From the cell containing the given text, extract its center point as (X, Y) coordinate. 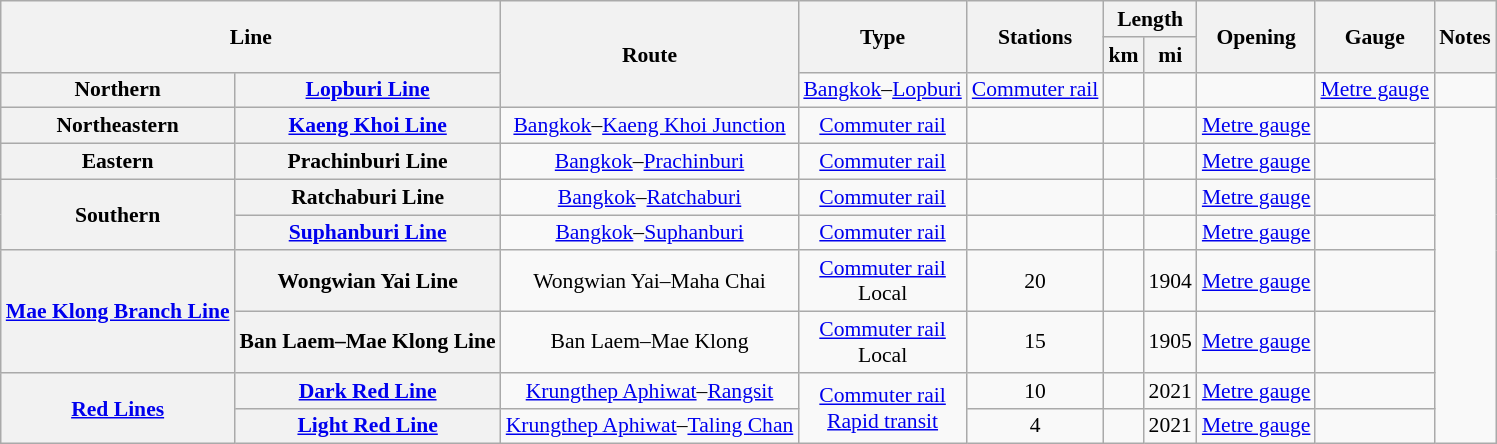
Bangkok–Lopburi (882, 90)
Bangkok–Ratchaburi (650, 197)
Kaeng Khoi Line (368, 126)
1904 (1170, 282)
Dark Red Line (368, 391)
Krungthep Aphiwat–Rangsit (650, 391)
Lopburi Line (368, 90)
15 (1036, 342)
Red Lines (118, 408)
Notes (1465, 36)
Type (882, 36)
4 (1036, 426)
Opening (1256, 36)
Southern (118, 214)
mi (1170, 55)
Bangkok–Prachinburi (650, 162)
Ban Laem–Mae Klong (650, 342)
10 (1036, 391)
Ratchaburi Line (368, 197)
Route (650, 54)
Line (251, 36)
Northeastern (118, 126)
Wongwian Yai–Maha Chai (650, 282)
Suphanburi Line (368, 233)
Mae Klong Branch Line (118, 312)
Bangkok–Suphanburi (650, 233)
Bangkok–Kaeng Khoi Junction (650, 126)
Prachinburi Line (368, 162)
Length (1150, 19)
km (1123, 55)
Krungthep Aphiwat–Taling Chan (650, 426)
Stations (1036, 36)
Wongwian Yai Line (368, 282)
Eastern (118, 162)
Ban Laem–Mae Klong Line (368, 342)
20 (1036, 282)
Gauge (1374, 36)
Commuter railRapid transit (882, 408)
Light Red Line (368, 426)
Northern (118, 90)
1905 (1170, 342)
